Search for the cell housing the specified text and yield its [x, y] center coordinate. 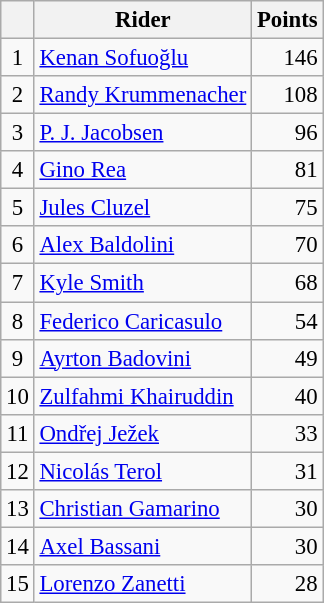
Points [288, 20]
Christian Gamarino [142, 509]
15 [18, 584]
9 [18, 358]
49 [288, 358]
Ondřej Ježek [142, 433]
75 [288, 208]
96 [288, 133]
Gino Rea [142, 170]
4 [18, 170]
12 [18, 471]
Jules Cluzel [142, 208]
31 [288, 471]
54 [288, 321]
3 [18, 133]
Lorenzo Zanetti [142, 584]
81 [288, 170]
Ayrton Badovini [142, 358]
108 [288, 95]
Rider [142, 20]
Zulfahmi Khairuddin [142, 396]
7 [18, 283]
Alex Baldolini [142, 245]
13 [18, 509]
146 [288, 58]
Kyle Smith [142, 283]
Kenan Sofuoğlu [142, 58]
68 [288, 283]
Axel Bassani [142, 546]
Nicolás Terol [142, 471]
Federico Caricasulo [142, 321]
28 [288, 584]
6 [18, 245]
Randy Krummenacher [142, 95]
70 [288, 245]
1 [18, 58]
40 [288, 396]
2 [18, 95]
11 [18, 433]
5 [18, 208]
10 [18, 396]
8 [18, 321]
14 [18, 546]
33 [288, 433]
P. J. Jacobsen [142, 133]
